Locate the cell with the specified text and output its (x, y) center coordinate. 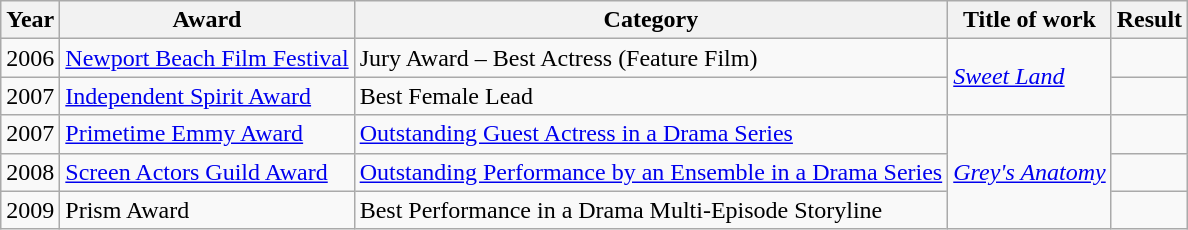
Grey's Anatomy (1030, 172)
Outstanding Guest Actress in a Drama Series (651, 134)
Jury Award – Best Actress (Feature Film) (651, 58)
2008 (30, 172)
Screen Actors Guild Award (207, 172)
Title of work (1030, 20)
Best Performance in a Drama Multi-Episode Storyline (651, 210)
Result (1149, 20)
Year (30, 20)
2006 (30, 58)
Outstanding Performance by an Ensemble in a Drama Series (651, 172)
Category (651, 20)
Prism Award (207, 210)
2009 (30, 210)
Primetime Emmy Award (207, 134)
Award (207, 20)
Independent Spirit Award (207, 96)
Best Female Lead (651, 96)
Sweet Land (1030, 77)
Newport Beach Film Festival (207, 58)
